Locate the cell with the specified text and output its (X, Y) center coordinate. 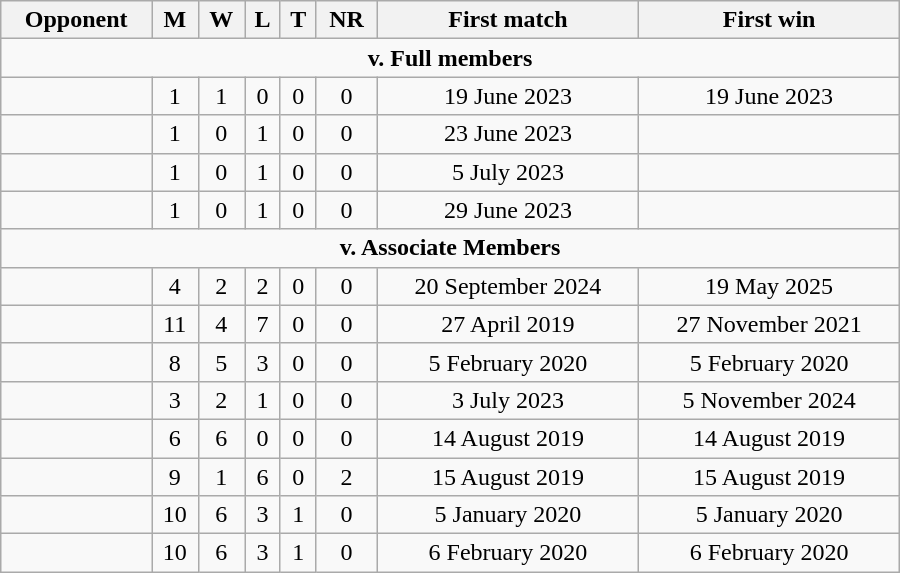
8 (175, 362)
First win (769, 20)
v. Associate Members (450, 248)
29 June 2023 (508, 210)
v. Full members (450, 58)
NR (346, 20)
W (221, 20)
Opponent (76, 20)
7 (262, 324)
27 April 2019 (508, 324)
20 September 2024 (508, 286)
23 June 2023 (508, 134)
27 November 2021 (769, 324)
11 (175, 324)
5 November 2024 (769, 400)
19 May 2025 (769, 286)
5 July 2023 (508, 172)
L (262, 20)
T (298, 20)
First match (508, 20)
M (175, 20)
3 July 2023 (508, 400)
9 (175, 477)
5 (221, 362)
